Return (x, y) of the center of cell containing provided text 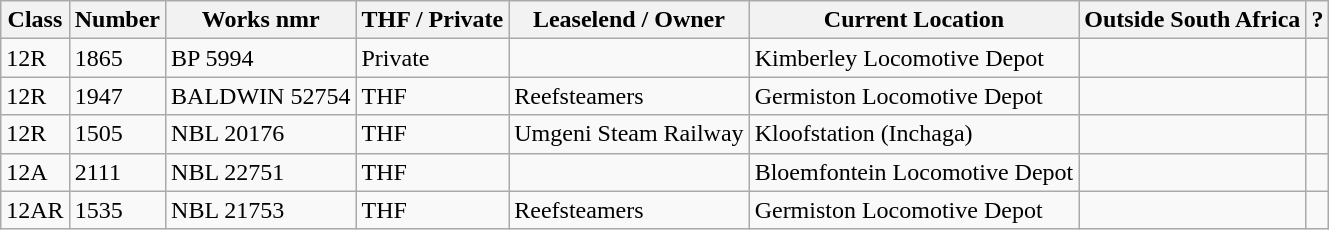
12A (35, 172)
THF / Private (432, 20)
12AR (35, 210)
1865 (117, 58)
BALDWIN 52754 (261, 96)
Private (432, 58)
NBL 21753 (261, 210)
Bloemfontein Locomotive Depot (914, 172)
Leaselend / Owner (629, 20)
Umgeni Steam Railway (629, 134)
NBL 22751 (261, 172)
NBL 20176 (261, 134)
Number (117, 20)
Current Location (914, 20)
1947 (117, 96)
Kloofstation (Inchaga) (914, 134)
Class (35, 20)
Kimberley Locomotive Depot (914, 58)
Works nmr (261, 20)
? (1318, 20)
BP 5994 (261, 58)
1535 (117, 210)
Outside South Africa (1192, 20)
2111 (117, 172)
1505 (117, 134)
